Provide the [x, y] coordinate of the cell's center where the given text is located.  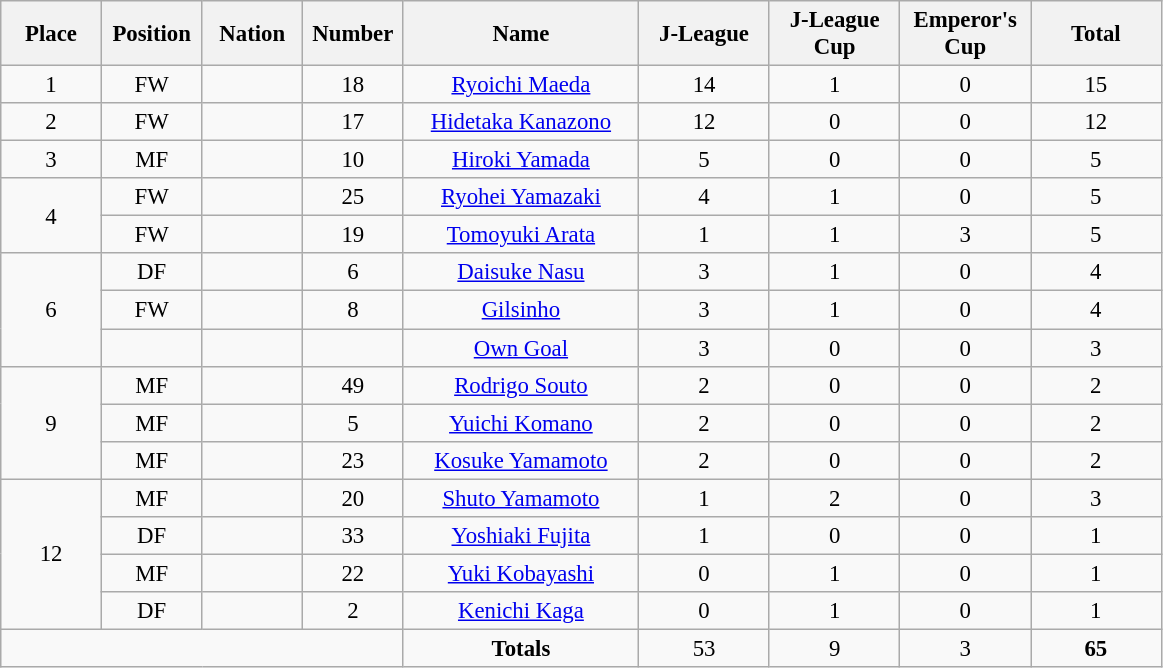
Emperor's Cup [966, 34]
Total [1096, 34]
23 [354, 460]
Daisuke Nasu [521, 273]
Name [521, 34]
10 [354, 160]
J-League Cup [834, 34]
25 [354, 197]
Number [354, 34]
18 [354, 85]
J-League [704, 34]
Place [52, 34]
Totals [521, 648]
Nation [252, 34]
49 [354, 385]
Own Goal [521, 348]
Yuichi Komano [521, 423]
Kosuke Yamamoto [521, 460]
Hidetaka Kanazono [521, 122]
53 [704, 648]
Rodrigo Souto [521, 385]
14 [704, 85]
20 [354, 498]
Tomoyuki Arata [521, 235]
65 [1096, 648]
Yoshiaki Fujita [521, 536]
15 [1096, 85]
Position [152, 34]
33 [354, 536]
17 [354, 122]
8 [354, 310]
Ryohei Yamazaki [521, 197]
Gilsinho [521, 310]
Hiroki Yamada [521, 160]
Shuto Yamamoto [521, 498]
Yuki Kobayashi [521, 573]
Ryoichi Maeda [521, 85]
Kenichi Kaga [521, 611]
19 [354, 235]
22 [354, 573]
